Extract the (x, y) coordinate from the center of the cell holding the provided text.  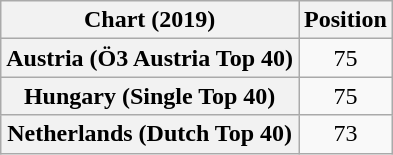
Position (346, 20)
Austria (Ö3 Austria Top 40) (150, 58)
Chart (2019) (150, 20)
73 (346, 134)
Hungary (Single Top 40) (150, 96)
Netherlands (Dutch Top 40) (150, 134)
